Scan for the cell matching the given text and deliver its (x, y) coordinate at center. 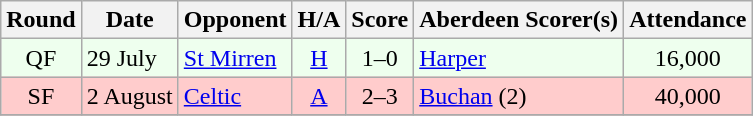
QF (41, 58)
Attendance (688, 20)
Aberdeen Scorer(s) (519, 20)
Celtic (235, 96)
2–3 (380, 96)
St Mirren (235, 58)
Round (41, 20)
Score (380, 20)
1–0 (380, 58)
29 July (130, 58)
SF (41, 96)
Date (130, 20)
2 August (130, 96)
Opponent (235, 20)
40,000 (688, 96)
Harper (519, 58)
16,000 (688, 58)
H (319, 58)
Buchan (2) (519, 96)
A (319, 96)
H/A (319, 20)
